Return the [x, y] coordinate for the center point of the cell that contains the specified text.  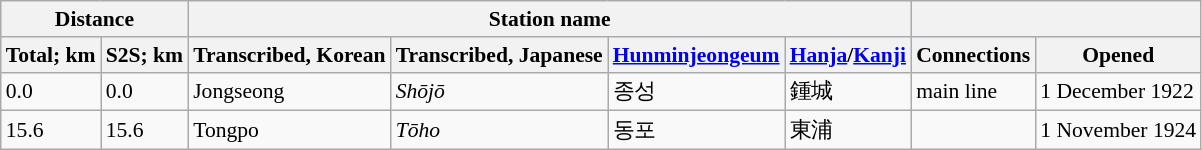
동포 [696, 130]
Total; km [51, 55]
鍾城 [848, 92]
1 December 1922 [1118, 92]
Shōjō [500, 92]
Hanja/Kanji [848, 55]
Station name [550, 19]
Distance [94, 19]
Hunminjeongeum [696, 55]
S2S; km [145, 55]
main line [973, 92]
東浦 [848, 130]
Opened [1118, 55]
Transcribed, Japanese [500, 55]
종성 [696, 92]
Tōho [500, 130]
Connections [973, 55]
Tongpo [289, 130]
1 November 1924 [1118, 130]
Jongseong [289, 92]
Transcribed, Korean [289, 55]
